Locate the cell with the specified text and output its [x, y] center coordinate. 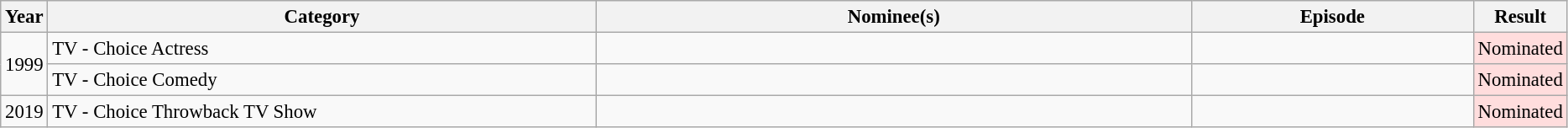
TV - Choice Actress [322, 49]
2019 [24, 112]
Episode [1332, 17]
Nominee(s) [893, 17]
Result [1520, 17]
Year [24, 17]
TV - Choice Throwback TV Show [322, 112]
Category [322, 17]
1999 [24, 64]
TV - Choice Comedy [322, 80]
